Search for the cell housing the specified text and yield its (X, Y) center coordinate. 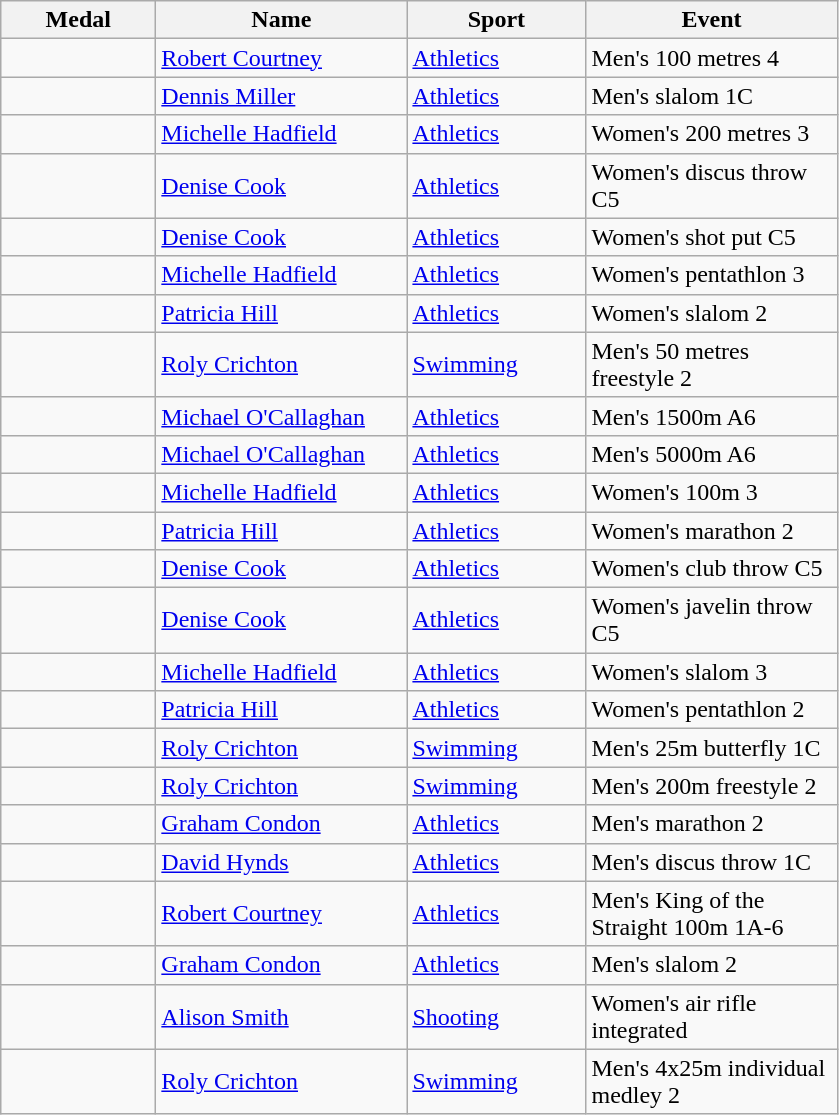
Men's slalom 2 (712, 965)
Women's pentathlon 3 (712, 275)
Dennis Miller (282, 96)
Women's air rifle integrated (712, 1016)
Men's 4x25m individual medley 2 (712, 1082)
Women's javelin throw C5 (712, 620)
Men's discus throw 1C (712, 862)
Women's pentathlon 2 (712, 710)
Men's 25m butterfly 1C (712, 748)
Women's discus throw C5 (712, 186)
Shooting (496, 1016)
David Hynds (282, 862)
Sport (496, 20)
Men's King of the Straight 100m 1A-6 (712, 914)
Alison Smith (282, 1016)
Women's slalom 3 (712, 672)
Women's marathon 2 (712, 531)
Name (282, 20)
Women's slalom 2 (712, 313)
Men's 100 metres 4 (712, 58)
Medal (78, 20)
Women's 200 metres 3 (712, 134)
Men's 200m freestyle 2 (712, 786)
Women's shot put C5 (712, 237)
Women's 100m 3 (712, 492)
Men's 5000m A6 (712, 454)
Event (712, 20)
Men's 50 metres freestyle 2 (712, 364)
Men's 1500m A6 (712, 416)
Women's club throw C5 (712, 569)
Men's slalom 1C (712, 96)
Men's marathon 2 (712, 824)
